Extract the (X, Y) coordinate from the center of the cell holding the provided text.  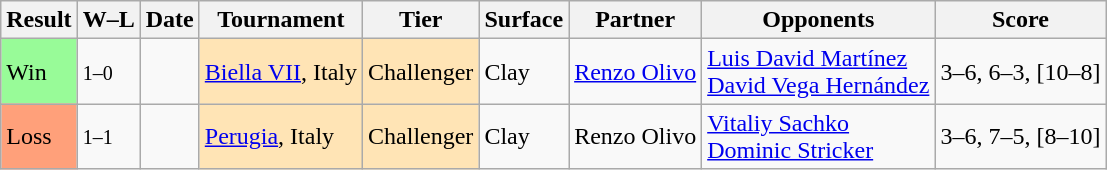
Result (39, 20)
1–0 (108, 72)
Tournament (280, 20)
3–6, 6–3, [10–8] (1020, 72)
3–6, 7–5, [8–10] (1020, 136)
W–L (108, 20)
Partner (636, 20)
Score (1020, 20)
Loss (39, 136)
Surface (524, 20)
Vitaliy Sachko Dominic Stricker (818, 136)
Luis David Martínez David Vega Hernández (818, 72)
Tier (421, 20)
Perugia, Italy (280, 136)
Date (170, 20)
Win (39, 72)
1–1 (108, 136)
Biella VII, Italy (280, 72)
Opponents (818, 20)
